Provide the [x, y] coordinate of the cell's center where the given text is located.  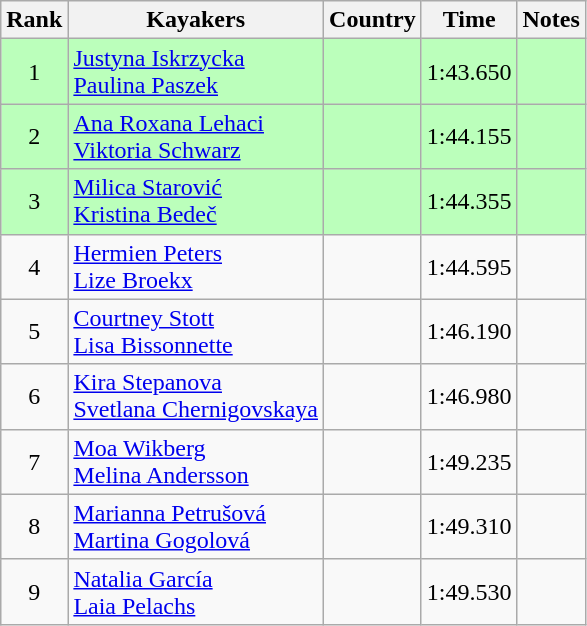
Ana Roxana LehaciViktoria Schwarz [196, 136]
1:49.235 [469, 462]
Marianna PetrušováMartina Gogolová [196, 526]
Kira StepanovaSvetlana Chernigovskaya [196, 396]
7 [34, 462]
1:46.190 [469, 332]
Time [469, 20]
1:44.155 [469, 136]
Country [373, 20]
9 [34, 592]
1:46.980 [469, 396]
Moa WikbergMelina Andersson [196, 462]
1 [34, 72]
Notes [551, 20]
3 [34, 202]
1:49.530 [469, 592]
8 [34, 526]
6 [34, 396]
Kayakers [196, 20]
Justyna IskrzyckaPaulina Paszek [196, 72]
1:43.650 [469, 72]
Natalia GarcíaLaia Pelachs [196, 592]
5 [34, 332]
1:44.595 [469, 266]
1:44.355 [469, 202]
2 [34, 136]
Rank [34, 20]
Milica StarovićKristina Bedeč [196, 202]
1:49.310 [469, 526]
Courtney StottLisa Bissonnette [196, 332]
4 [34, 266]
Hermien PetersLize Broekx [196, 266]
